Provide the (x, y) coordinate of the cell's center where the given text is located.  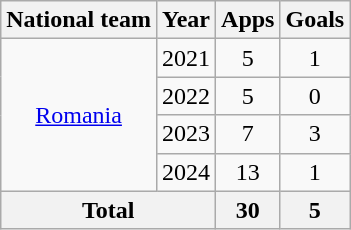
National team (79, 20)
0 (315, 96)
Romania (79, 115)
Apps (248, 20)
2024 (186, 172)
Year (186, 20)
30 (248, 210)
2022 (186, 96)
3 (315, 134)
Goals (315, 20)
Total (108, 210)
13 (248, 172)
7 (248, 134)
2021 (186, 58)
2023 (186, 134)
